Search for the cell housing the specified text and yield its [x, y] center coordinate. 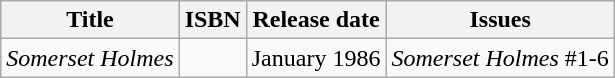
Somerset Holmes [90, 58]
Issues [500, 20]
ISBN [212, 20]
Title [90, 20]
Somerset Holmes #1-6 [500, 58]
Release date [316, 20]
January 1986 [316, 58]
